Scan for the cell matching the given text and deliver its (x, y) coordinate at center. 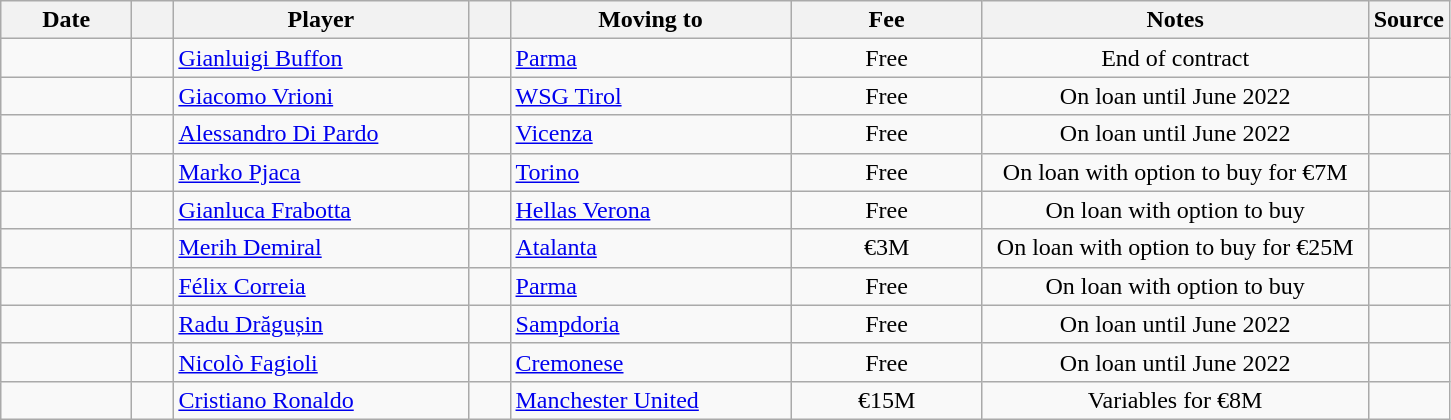
Fee (886, 20)
Cremonese (650, 362)
WSG Tirol (650, 96)
Gianluigi Buffon (321, 58)
Notes (1175, 20)
Moving to (650, 20)
Variables for €8M (1175, 400)
Torino (650, 172)
Nicolò Fagioli (321, 362)
Gianluca Frabotta (321, 210)
Alessandro Di Pardo (321, 134)
Marko Pjaca (321, 172)
Sampdoria (650, 324)
End of contract (1175, 58)
Atalanta (650, 248)
Radu Drăgușin (321, 324)
Source (1408, 20)
Date (66, 20)
Merih Demiral (321, 248)
Player (321, 20)
Giacomo Vrioni (321, 96)
Vicenza (650, 134)
Hellas Verona (650, 210)
Manchester United (650, 400)
€3M (886, 248)
Félix Correia (321, 286)
On loan with option to buy for €25M (1175, 248)
On loan with option to buy for €7M (1175, 172)
€15M (886, 400)
Cristiano Ronaldo (321, 400)
